Provide the [x, y] coordinate of the cell's center where the given text is located.  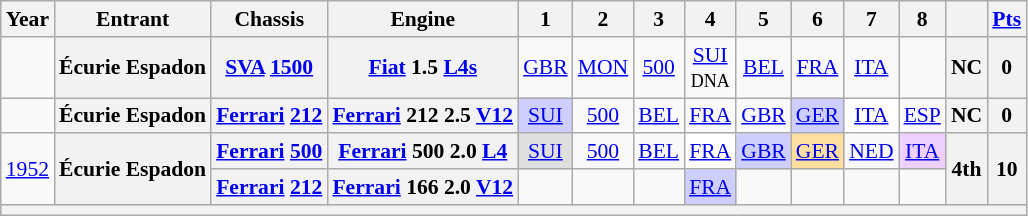
6 [818, 19]
Ferrari 500 2.0 L4 [422, 152]
Ferrari 166 2.0 V12 [422, 187]
4 [710, 19]
Pts [1006, 19]
SVA 1500 [269, 68]
Ferrari 500 [269, 152]
Engine [422, 19]
1952 [28, 170]
ESP [922, 116]
Entrant [132, 19]
NED [871, 152]
MON [604, 68]
Fiat 1.5 L4s [422, 68]
Chassis [269, 19]
7 [871, 19]
1 [546, 19]
Year [28, 19]
3 [658, 19]
5 [764, 19]
8 [922, 19]
Ferrari 212 2.5 V12 [422, 116]
SUIDNA [710, 68]
4th [966, 170]
10 [1006, 170]
2 [604, 19]
